Output the (x, y) coordinate of the center of the cell containing the given text.  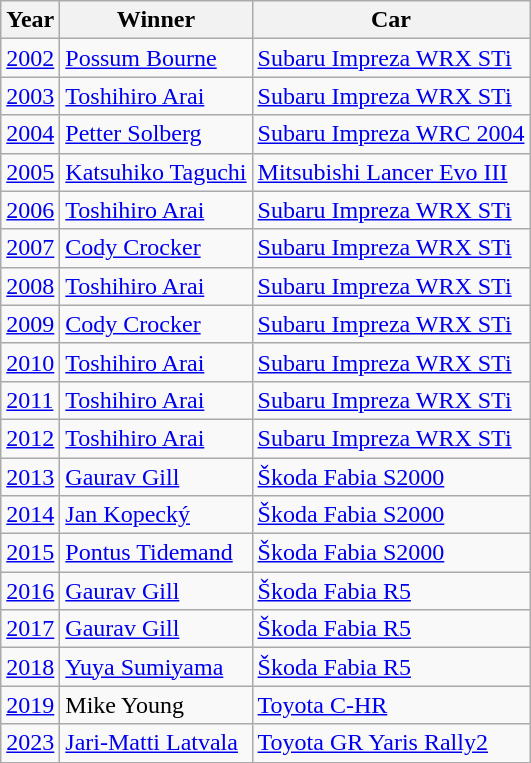
2017 (30, 629)
2013 (30, 477)
2004 (30, 134)
Katsuhiko Taguchi (156, 172)
2023 (30, 743)
2006 (30, 210)
Winner (156, 20)
Pontus Tidemand (156, 553)
Mike Young (156, 705)
Mitsubishi Lancer Evo III (391, 172)
2008 (30, 286)
2007 (30, 248)
2010 (30, 362)
2016 (30, 591)
2003 (30, 96)
Year (30, 20)
Possum Bourne (156, 58)
2019 (30, 705)
2002 (30, 58)
Petter Solberg (156, 134)
Subaru Impreza WRC 2004 (391, 134)
2011 (30, 400)
Car (391, 20)
2015 (30, 553)
2014 (30, 515)
2009 (30, 324)
Toyota GR Yaris Rally2 (391, 743)
Jari-Matti Latvala (156, 743)
2005 (30, 172)
Yuya Sumiyama (156, 667)
Toyota C-HR (391, 705)
2012 (30, 438)
2018 (30, 667)
Jan Kopecký (156, 515)
